Scan for the cell matching the given text and deliver its (X, Y) coordinate at center. 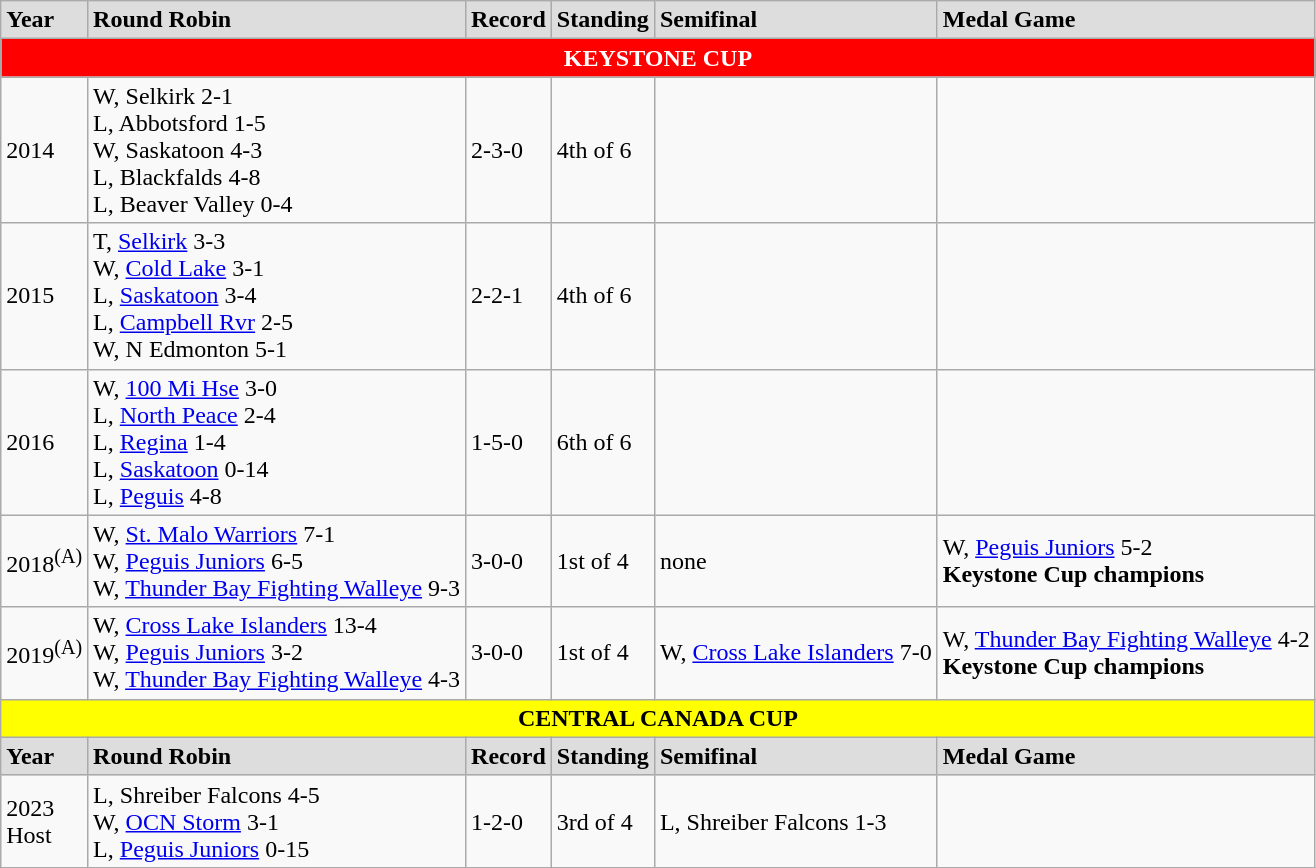
2-3-0 (509, 150)
W, St. Malo Warriors 7-1W, Peguis Juniors 6-5W, Thunder Bay Fighting Walleye 9-3 (277, 561)
2014 (44, 150)
2023Host (44, 821)
W, Cross Lake Islanders 13-4W, Peguis Juniors 3-2W, Thunder Bay Fighting Walleye 4-3 (277, 653)
KEYSTONE CUP (658, 58)
L, Shreiber Falcons 4-5W, OCN Storm 3-1L, Peguis Juniors 0-15 (277, 821)
3rd of 4 (602, 821)
W, Cross Lake Islanders 7-0 (796, 653)
W, Peguis Juniors 5-2Keystone Cup champions (1126, 561)
none (796, 561)
2018(A) (44, 561)
W, Thunder Bay Fighting Walleye 4-2Keystone Cup champions (1126, 653)
2019(A) (44, 653)
1-2-0 (509, 821)
CENTRAL CANADA CUP (658, 718)
W, Selkirk 2-1L, Abbotsford 1-5W, Saskatoon 4-3L, Blackfalds 4-8L, Beaver Valley 0-4 (277, 150)
1-5-0 (509, 442)
2016 (44, 442)
2015 (44, 296)
2-2-1 (509, 296)
W, 100 Mi Hse 3-0L, North Peace 2-4L, Regina 1-4L, Saskatoon 0-14L, Peguis 4-8 (277, 442)
T, Selkirk 3-3W, Cold Lake 3-1L, Saskatoon 3-4L, Campbell Rvr 2-5W, N Edmonton 5-1 (277, 296)
L, Shreiber Falcons 1-3 (796, 821)
6th of 6 (602, 442)
